Pinpoint the cell where the given text exists, returning its (X, Y) midpoint coordinate. 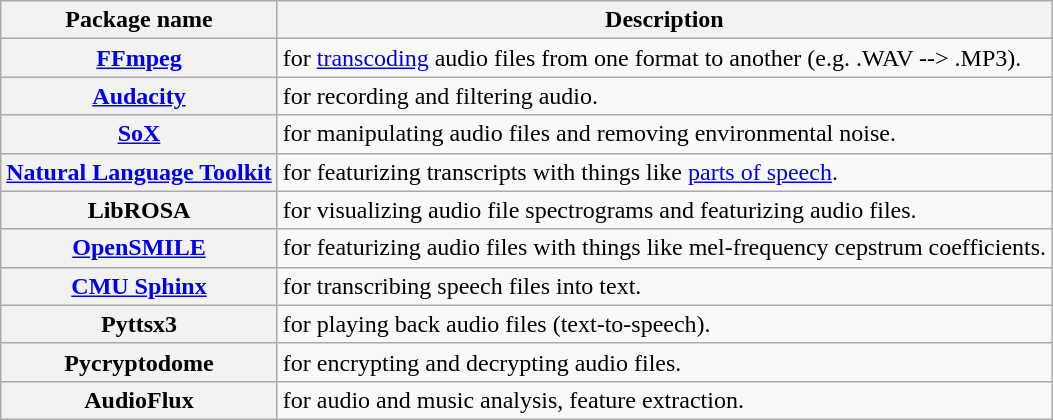
LibROSA (139, 210)
for encrypting and decrypting audio files. (664, 362)
for visualizing audio file spectrograms and featurizing audio files. (664, 210)
for manipulating audio files and removing environmental noise. (664, 134)
for recording and filtering audio. (664, 96)
Pycryptodome (139, 362)
CMU Sphinx (139, 286)
SoX (139, 134)
Natural Language Toolkit (139, 172)
for transcribing speech files into text. (664, 286)
OpenSMILE (139, 248)
Package name (139, 20)
AudioFlux (139, 400)
FFmpeg (139, 58)
Audacity (139, 96)
Pyttsx3 (139, 324)
for audio and music analysis, feature extraction. (664, 400)
Description (664, 20)
for transcoding audio files from one format to another (e.g. .WAV --> .MP3). (664, 58)
for playing back audio files (text-to-speech). (664, 324)
for featurizing transcripts with things like parts of speech. (664, 172)
for featurizing audio files with things like mel-frequency cepstrum coefficients. (664, 248)
